Return (X, Y) of the center of cell containing provided text 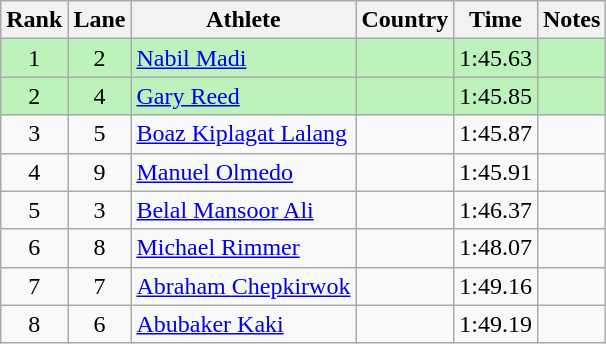
Manuel Olmedo (244, 172)
Notes (571, 20)
Belal Mansoor Ali (244, 210)
1:45.85 (496, 96)
1:48.07 (496, 248)
1 (34, 58)
1:49.19 (496, 324)
Nabil Madi (244, 58)
Gary Reed (244, 96)
Country (405, 20)
Time (496, 20)
Lane (100, 20)
Abubaker Kaki (244, 324)
9 (100, 172)
1:45.63 (496, 58)
Michael Rimmer (244, 248)
1:45.91 (496, 172)
1:49.16 (496, 286)
Athlete (244, 20)
Rank (34, 20)
Boaz Kiplagat Lalang (244, 134)
1:46.37 (496, 210)
Abraham Chepkirwok (244, 286)
1:45.87 (496, 134)
